Identify which cell holds the provided text, then report its [x, y] central coordinate. 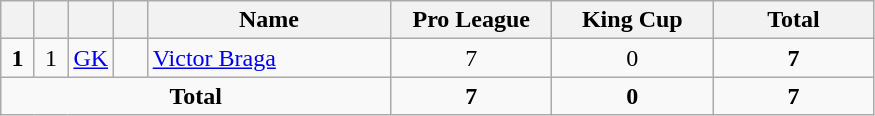
King Cup [632, 20]
Pro League [472, 20]
Victor Braga [269, 58]
GK [91, 58]
Name [269, 20]
